Determine the [X, Y] coordinate at the center of the cell enclosing the given text.  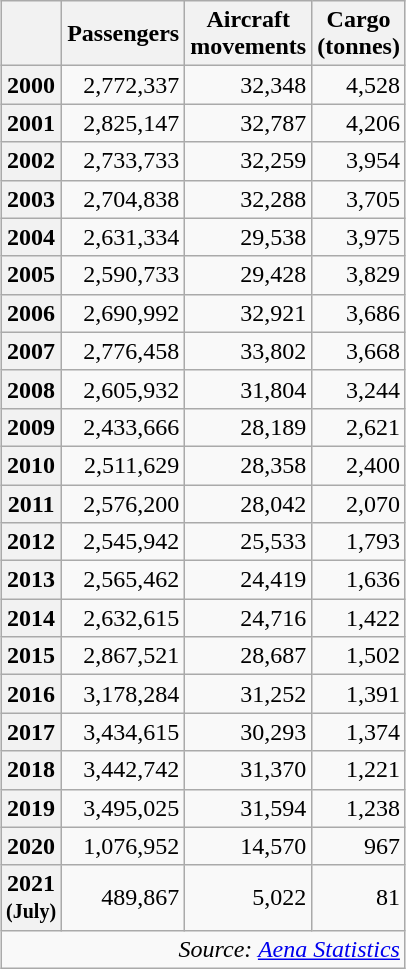
2021 (July) [32, 898]
2009 [32, 427]
2,733,733 [124, 161]
3,244 [359, 389]
3,668 [359, 351]
2012 [32, 542]
33,802 [248, 351]
28,687 [248, 656]
1,221 [359, 770]
31,370 [248, 770]
2,545,942 [124, 542]
967 [359, 846]
Passengers [124, 34]
2,632,615 [124, 618]
2,776,458 [124, 351]
3,954 [359, 161]
2,400 [359, 465]
32,348 [248, 85]
32,921 [248, 313]
2001 [32, 123]
2,867,521 [124, 656]
1,636 [359, 580]
5,022 [248, 898]
29,538 [248, 237]
1,076,952 [124, 846]
2019 [32, 808]
2013 [32, 580]
Source: Aena Statistics [204, 949]
2000 [32, 85]
1,502 [359, 656]
3,442,742 [124, 770]
4,206 [359, 123]
25,533 [248, 542]
1,391 [359, 694]
24,419 [248, 580]
2,070 [359, 503]
32,288 [248, 199]
24,716 [248, 618]
2,621 [359, 427]
2004 [32, 237]
2006 [32, 313]
2003 [32, 199]
2,605,932 [124, 389]
2005 [32, 275]
2,565,462 [124, 580]
2,631,334 [124, 237]
2011 [32, 503]
2010 [32, 465]
1,238 [359, 808]
3,495,025 [124, 808]
2007 [32, 351]
2014 [32, 618]
2,433,666 [124, 427]
31,594 [248, 808]
3,975 [359, 237]
3,705 [359, 199]
2,511,629 [124, 465]
2015 [32, 656]
2,576,200 [124, 503]
3,178,284 [124, 694]
2,690,992 [124, 313]
3,829 [359, 275]
2,590,733 [124, 275]
1,374 [359, 732]
14,570 [248, 846]
81 [359, 898]
Cargo (tonnes) [359, 34]
28,189 [248, 427]
2,704,838 [124, 199]
3,686 [359, 313]
32,259 [248, 161]
2008 [32, 389]
3,434,615 [124, 732]
28,042 [248, 503]
30,293 [248, 732]
2020 [32, 846]
2016 [32, 694]
2,772,337 [124, 85]
2,825,147 [124, 123]
489,867 [124, 898]
1,422 [359, 618]
4,528 [359, 85]
Aircraft movements [248, 34]
29,428 [248, 275]
2002 [32, 161]
32,787 [248, 123]
31,252 [248, 694]
31,804 [248, 389]
28,358 [248, 465]
1,793 [359, 542]
2018 [32, 770]
2017 [32, 732]
